Output the (X, Y) coordinate of the center of the cell containing the given text.  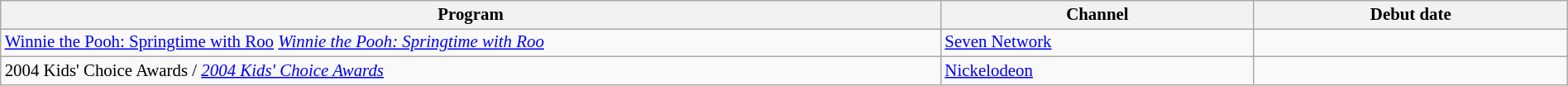
Nickelodeon (1097, 70)
Debut date (1411, 15)
Channel (1097, 15)
Program (471, 15)
Winnie the Pooh: Springtime with Roo Winnie the Pooh: Springtime with Roo (471, 42)
2004 Kids' Choice Awards / 2004 Kids' Choice Awards (471, 70)
Seven Network (1097, 42)
